Provide the (X, Y) coordinate of the cell's center where the given text is located.  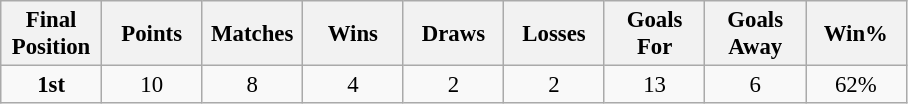
10 (152, 85)
Goals Away (756, 34)
Win% (856, 34)
Goals For (654, 34)
Points (152, 34)
13 (654, 85)
Matches (252, 34)
Final Position (52, 34)
4 (354, 85)
6 (756, 85)
1st (52, 85)
Draws (454, 34)
62% (856, 85)
8 (252, 85)
Wins (354, 34)
Losses (554, 34)
